Identify which cell holds the provided text, then report its [x, y] central coordinate. 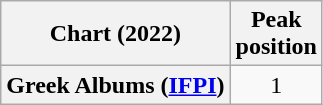
1 [276, 85]
Chart (2022) [116, 34]
Peakposition [276, 34]
Greek Albums (IFPI) [116, 85]
